Search for the cell housing the specified text and yield its (X, Y) center coordinate. 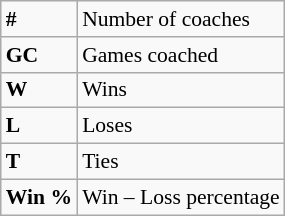
Games coached (181, 55)
Win – Loss percentage (181, 197)
Loses (181, 126)
W (39, 90)
Number of coaches (181, 19)
L (39, 126)
Win % (39, 197)
# (39, 19)
Ties (181, 162)
Wins (181, 90)
GC (39, 55)
T (39, 162)
